Return the (x, y) coordinate for the center point of the cell that contains the specified text.  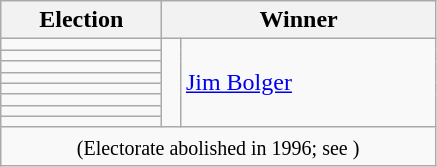
Jim Bolger (308, 83)
(Electorate abolished in 1996; see ) (218, 146)
Winner (299, 20)
Election (82, 20)
